Identify which cell holds the provided text, then report its (X, Y) central coordinate. 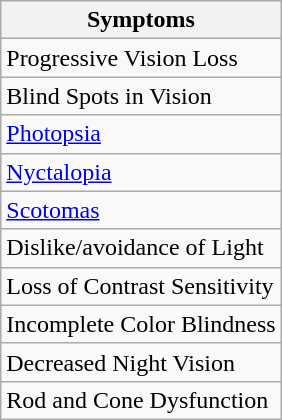
Scotomas (141, 210)
Blind Spots in Vision (141, 96)
Photopsia (141, 134)
Symptoms (141, 20)
Progressive Vision Loss (141, 58)
Decreased Night Vision (141, 362)
Rod and Cone Dysfunction (141, 400)
Incomplete Color Blindness (141, 324)
Dislike/avoidance of Light (141, 248)
Loss of Contrast Sensitivity (141, 286)
Nyctalopia (141, 172)
